Find where the given text appears and provide that cell's center as [X, Y] coordinate. 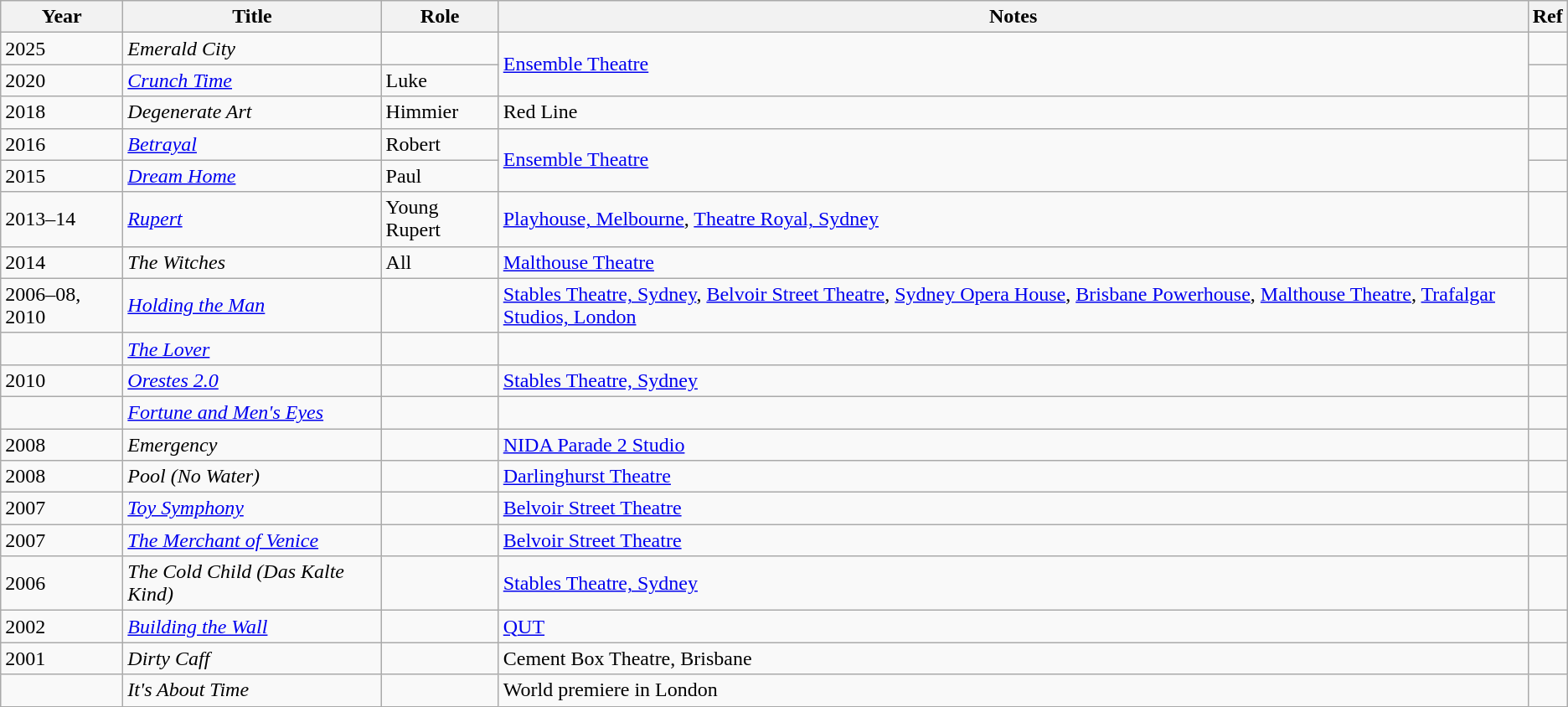
Paul [440, 176]
Rupert [252, 219]
All [440, 262]
2006 [62, 583]
Orestes 2.0 [252, 380]
Cement Box Theatre, Brisbane [1014, 658]
2014 [62, 262]
2010 [62, 380]
Young Rupert [440, 219]
Robert [440, 144]
Playhouse, Melbourne, Theatre Royal, Sydney [1014, 219]
Dream Home [252, 176]
Role [440, 17]
Stables Theatre, Sydney, Belvoir Street Theatre, Sydney Opera House, Brisbane Powerhouse, Malthouse Theatre, Trafalgar Studios, London [1014, 305]
2025 [62, 49]
2002 [62, 627]
World premiere in London [1014, 690]
The Witches [252, 262]
2018 [62, 112]
Emergency [252, 445]
2015 [62, 176]
Pool (No Water) [252, 477]
2006–08, 2010 [62, 305]
Darlinghurst Theatre [1014, 477]
Malthouse Theatre [1014, 262]
Crunch Time [252, 80]
2001 [62, 658]
Dirty Caff [252, 658]
Holding the Man [252, 305]
2020 [62, 80]
Red Line [1014, 112]
NIDA Parade 2 Studio [1014, 445]
2016 [62, 144]
Ref [1548, 17]
Himmier [440, 112]
The Cold Child (Das Kalte Kind) [252, 583]
Degenerate Art [252, 112]
QUT [1014, 627]
Year [62, 17]
Building the Wall [252, 627]
Betrayal [252, 144]
Toy Symphony [252, 508]
2013–14 [62, 219]
Emerald City [252, 49]
Title [252, 17]
Fortune and Men's Eyes [252, 412]
Luke [440, 80]
It's About Time [252, 690]
The Merchant of Venice [252, 540]
Notes [1014, 17]
The Lover [252, 348]
